Provide the (x, y) coordinate of the cell's center where the given text is located.  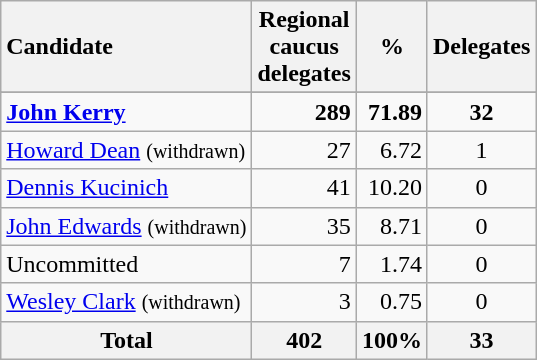
7 (304, 264)
8.71 (392, 226)
41 (304, 188)
402 (304, 340)
0.75 (392, 302)
27 (304, 150)
Candidate (126, 47)
289 (304, 112)
10.20 (392, 188)
Wesley Clark (withdrawn) (126, 302)
35 (304, 226)
1.74 (392, 264)
1 (481, 150)
Dennis Kucinich (126, 188)
John Kerry (126, 112)
100% (392, 340)
Howard Dean (withdrawn) (126, 150)
Delegates (481, 47)
32 (481, 112)
6.72 (392, 150)
33 (481, 340)
3 (304, 302)
71.89 (392, 112)
Regionalcaucusdelegates (304, 47)
Uncommitted (126, 264)
Total (126, 340)
John Edwards (withdrawn) (126, 226)
% (392, 47)
